Return the (x, y) coordinate for the center point of the cell that contains the specified text.  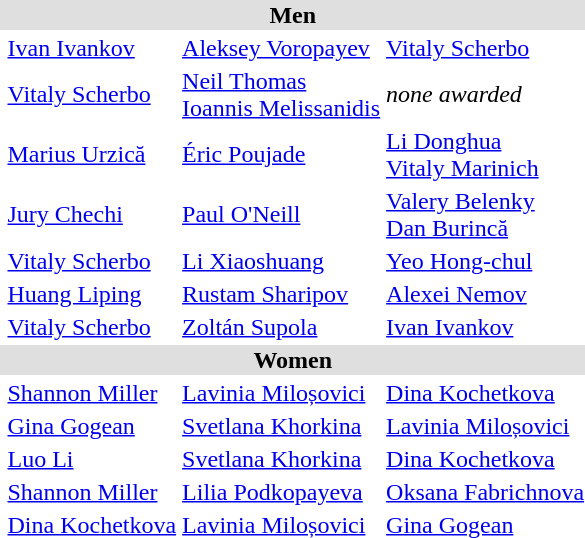
Éric Poujade (282, 154)
Luo Li (92, 459)
Zoltán Supola (282, 327)
Lavinia Miloșovici (282, 393)
Gina Gogean (92, 426)
Aleksey Voropayev (282, 48)
Paul O'Neill (282, 214)
Neil Thomas Ioannis Melissanidis (282, 94)
Ivan Ivankov (92, 48)
Lilia Podkopayeva (282, 492)
Rustam Sharipov (282, 294)
Li Xiaoshuang (282, 261)
Huang Liping (92, 294)
Jury Chechi (92, 214)
Marius Urzică (92, 154)
